Pinpoint the cell where the given text exists, returning its [X, Y] midpoint coordinate. 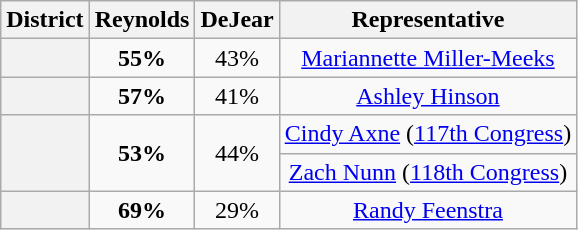
Representative [428, 20]
Ashley Hinson [428, 96]
Randy Feenstra [428, 210]
53% [142, 153]
41% [237, 96]
DeJear [237, 20]
57% [142, 96]
Reynolds [142, 20]
District [45, 20]
29% [237, 210]
Mariannette Miller-Meeks [428, 58]
Cindy Axne (117th Congress) [428, 134]
43% [237, 58]
69% [142, 210]
55% [142, 58]
Zach Nunn (118th Congress) [428, 172]
44% [237, 153]
